Identify which cell holds the provided text, then report its (X, Y) central coordinate. 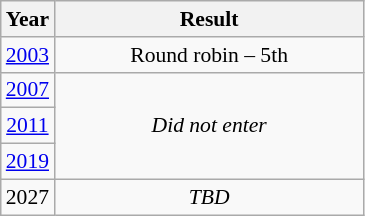
Year (28, 19)
2003 (28, 55)
2011 (28, 126)
Did not enter (209, 126)
2007 (28, 90)
Result (209, 19)
Round robin – 5th (209, 55)
2019 (28, 162)
TBD (209, 197)
2027 (28, 197)
